Output the (x, y) coordinate of the center of the cell containing the given text.  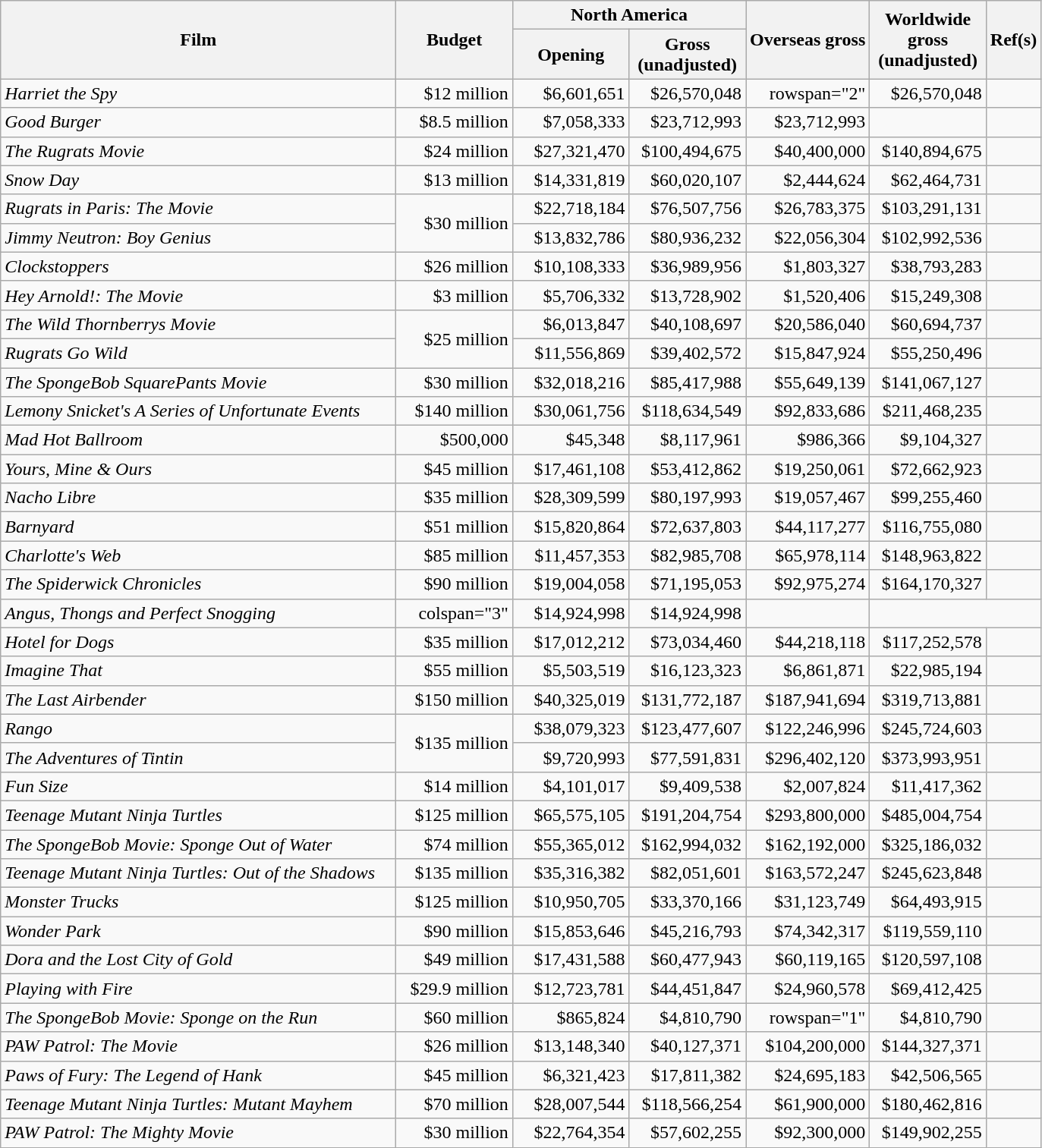
Snow Day (199, 180)
$180,462,816 (928, 1104)
$5,503,519 (571, 671)
$116,755,080 (928, 527)
$103,291,131 (928, 209)
$65,575,105 (571, 815)
$51 million (455, 527)
$140,894,675 (928, 151)
$76,507,756 (688, 209)
$82,051,601 (688, 873)
Nacho Libre (199, 498)
The Wild Thornberrys Movie (199, 324)
$245,724,603 (928, 728)
$162,192,000 (807, 844)
$55 million (455, 671)
Barnyard (199, 527)
$6,321,423 (571, 1075)
Hey Arnold!: The Movie (199, 295)
Hotel for Dogs (199, 642)
$500,000 (455, 440)
Wonder Park (199, 931)
$85,417,988 (688, 382)
Yours, Mine & Ours (199, 469)
$22,718,184 (571, 209)
Rugrats in Paris: The Movie (199, 209)
Overseas gross (807, 39)
$25 million (455, 338)
Teenage Mutant Ninja Turtles (199, 815)
Mad Hot Ballroom (199, 440)
Worldwide gross(unadjusted) (928, 39)
$187,941,694 (807, 700)
Gross(unadjusted) (688, 55)
Clockstoppers (199, 266)
$31,123,749 (807, 902)
$117,252,578 (928, 642)
$11,457,353 (571, 555)
PAW Patrol: The Mighty Movie (199, 1133)
Harriet the Spy (199, 93)
$9,720,993 (571, 757)
$29.9 million (455, 989)
$60,119,165 (807, 960)
$15,820,864 (571, 527)
Angus, Thongs and Perfect Snogging (199, 613)
$61,900,000 (807, 1104)
$865,824 (571, 1017)
$17,012,212 (571, 642)
$2,007,824 (807, 786)
$38,793,283 (928, 266)
Fun Size (199, 786)
$42,506,565 (928, 1075)
$30,061,756 (571, 411)
$140 million (455, 411)
$1,520,406 (807, 295)
$22,985,194 (928, 671)
$118,566,254 (688, 1104)
The SpongeBob Movie: Sponge on the Run (199, 1017)
$19,057,467 (807, 498)
$9,409,538 (688, 786)
$6,861,871 (807, 671)
$77,591,831 (688, 757)
$17,431,588 (571, 960)
Dora and the Lost City of Gold (199, 960)
$15,853,646 (571, 931)
$92,833,686 (807, 411)
$11,417,362 (928, 786)
$8,117,961 (688, 440)
$24,960,578 (807, 989)
$13,728,902 (688, 295)
$122,246,996 (807, 728)
$163,572,247 (807, 873)
$12,723,781 (571, 989)
$35,316,382 (571, 873)
$6,601,651 (571, 93)
$123,477,607 (688, 728)
$296,402,120 (807, 757)
$3 million (455, 295)
$17,811,382 (688, 1075)
$60,020,107 (688, 180)
The SpongeBob Movie: Sponge Out of Water (199, 844)
$60 million (455, 1017)
$45,348 (571, 440)
Paws of Fury: The Legend of Hank (199, 1075)
$15,847,924 (807, 353)
The SpongeBob SquarePants Movie (199, 382)
$986,366 (807, 440)
$73,034,460 (688, 642)
$92,975,274 (807, 584)
$22,764,354 (571, 1133)
$325,186,032 (928, 844)
$211,468,235 (928, 411)
$293,800,000 (807, 815)
Imagine That (199, 671)
Ref(s) (1013, 39)
$102,992,536 (928, 237)
$5,706,332 (571, 295)
$72,662,923 (928, 469)
The Spiderwick Chronicles (199, 584)
$44,117,277 (807, 527)
$49 million (455, 960)
$32,018,216 (571, 382)
$85 million (455, 555)
colspan="3" (455, 613)
$319,713,881 (928, 700)
$64,493,915 (928, 902)
Charlotte's Web (199, 555)
Lemony Snicket's A Series of Unfortunate Events (199, 411)
$131,772,187 (688, 700)
$99,255,460 (928, 498)
$118,634,549 (688, 411)
The Last Airbender (199, 700)
$13 million (455, 180)
$60,477,943 (688, 960)
$19,004,058 (571, 584)
$14 million (455, 786)
$485,004,754 (928, 815)
$245,623,848 (928, 873)
$100,494,675 (688, 151)
Teenage Mutant Ninja Turtles: Out of the Shadows (199, 873)
$4,101,017 (571, 786)
$40,108,697 (688, 324)
Jimmy Neutron: Boy Genius (199, 237)
Teenage Mutant Ninja Turtles: Mutant Mayhem (199, 1104)
$65,978,114 (807, 555)
$71,195,053 (688, 584)
$80,197,993 (688, 498)
$104,200,000 (807, 1046)
$119,559,110 (928, 931)
$120,597,108 (928, 960)
$62,464,731 (928, 180)
$1,803,327 (807, 266)
Opening (571, 55)
$9,104,327 (928, 440)
Budget (455, 39)
$141,067,127 (928, 382)
$19,250,061 (807, 469)
Monster Trucks (199, 902)
$60,694,737 (928, 324)
$10,108,333 (571, 266)
Rango (199, 728)
Rugrats Go Wild (199, 353)
$24,695,183 (807, 1075)
$162,994,032 (688, 844)
$27,321,470 (571, 151)
$22,056,304 (807, 237)
$8.5 million (455, 122)
$44,451,847 (688, 989)
$38,079,323 (571, 728)
$55,365,012 (571, 844)
$20,586,040 (807, 324)
$80,936,232 (688, 237)
$12 million (455, 93)
$40,400,000 (807, 151)
$14,331,819 (571, 180)
Good Burger (199, 122)
$15,249,308 (928, 295)
North America (628, 15)
$148,963,822 (928, 555)
$53,412,862 (688, 469)
$17,461,108 (571, 469)
Playing with Fire (199, 989)
$44,218,118 (807, 642)
$191,204,754 (688, 815)
$92,300,000 (807, 1133)
$74,342,317 (807, 931)
Film (199, 39)
The Adventures of Tintin (199, 757)
$26,783,375 (807, 209)
The Rugrats Movie (199, 151)
$28,309,599 (571, 498)
$69,412,425 (928, 989)
rowspan="1" (807, 1017)
$82,985,708 (688, 555)
$33,370,166 (688, 902)
$16,123,323 (688, 671)
$149,902,255 (928, 1133)
$45,216,793 (688, 931)
$150 million (455, 700)
$55,649,139 (807, 382)
$11,556,869 (571, 353)
$10,950,705 (571, 902)
$28,007,544 (571, 1104)
rowspan="2" (807, 93)
$24 million (455, 151)
$57,602,255 (688, 1133)
$6,013,847 (571, 324)
$164,170,327 (928, 584)
$70 million (455, 1104)
$40,325,019 (571, 700)
$2,444,624 (807, 180)
$373,993,951 (928, 757)
$74 million (455, 844)
$36,989,956 (688, 266)
$72,637,803 (688, 527)
$7,058,333 (571, 122)
$13,832,786 (571, 237)
$55,250,496 (928, 353)
$144,327,371 (928, 1046)
$40,127,371 (688, 1046)
$13,148,340 (571, 1046)
PAW Patrol: The Movie (199, 1046)
$39,402,572 (688, 353)
